Scan for the cell matching the given text and deliver its (x, y) coordinate at center. 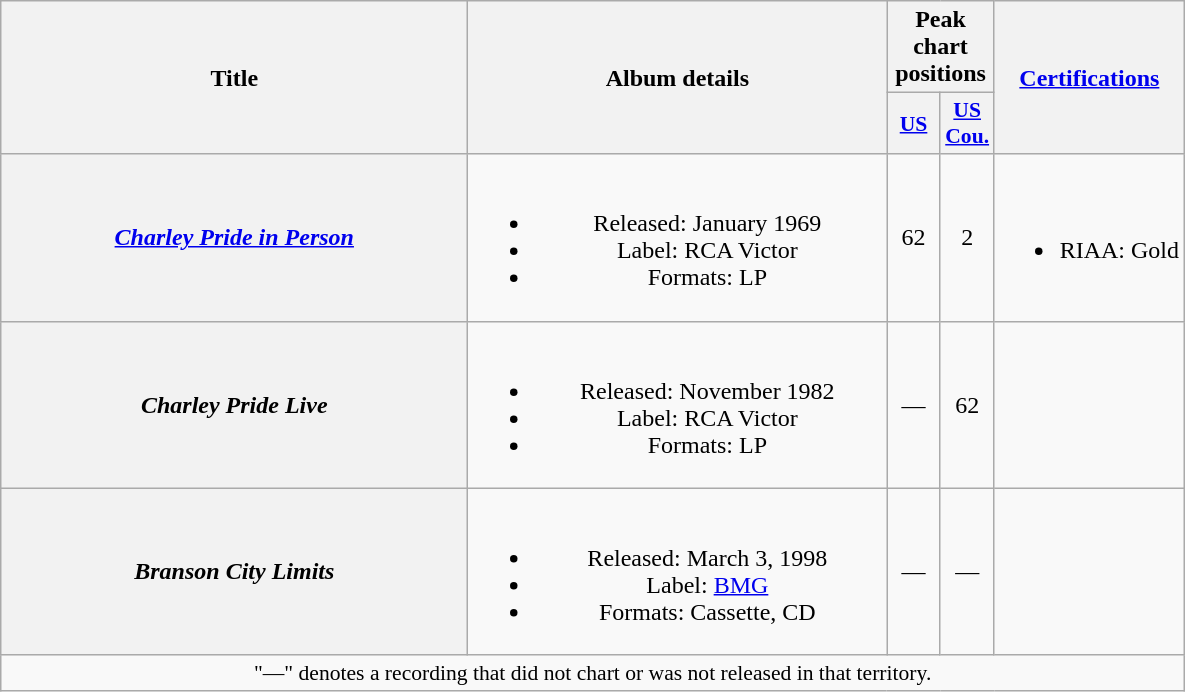
Released: November 1982Label: RCA VictorFormats: LP (678, 404)
Certifications (1089, 78)
RIAA: Gold (1089, 238)
Title (234, 78)
Branson City Limits (234, 572)
"—" denotes a recording that did not chart or was not released in that territory. (593, 673)
Released: January 1969Label: RCA VictorFormats: LP (678, 238)
Released: March 3, 1998Label: BMGFormats: Cassette, CD (678, 572)
Album details (678, 78)
USCou. (967, 124)
Charley Pride Live (234, 404)
Charley Pride in Person (234, 238)
2 (967, 238)
US (914, 124)
Peak chartpositions (940, 47)
